Provide the (X, Y) coordinate of the cell's center where the given text is located.  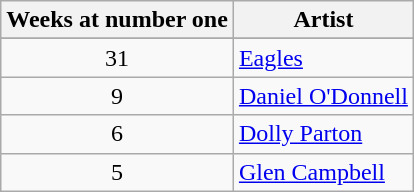
31 (118, 58)
Glen Campbell (323, 172)
5 (118, 172)
Eagles (323, 58)
9 (118, 96)
Artist (323, 20)
Weeks at number one (118, 20)
6 (118, 134)
Daniel O'Donnell (323, 96)
Dolly Parton (323, 134)
